Output the (X, Y) coordinate of the center of the cell containing the given text.  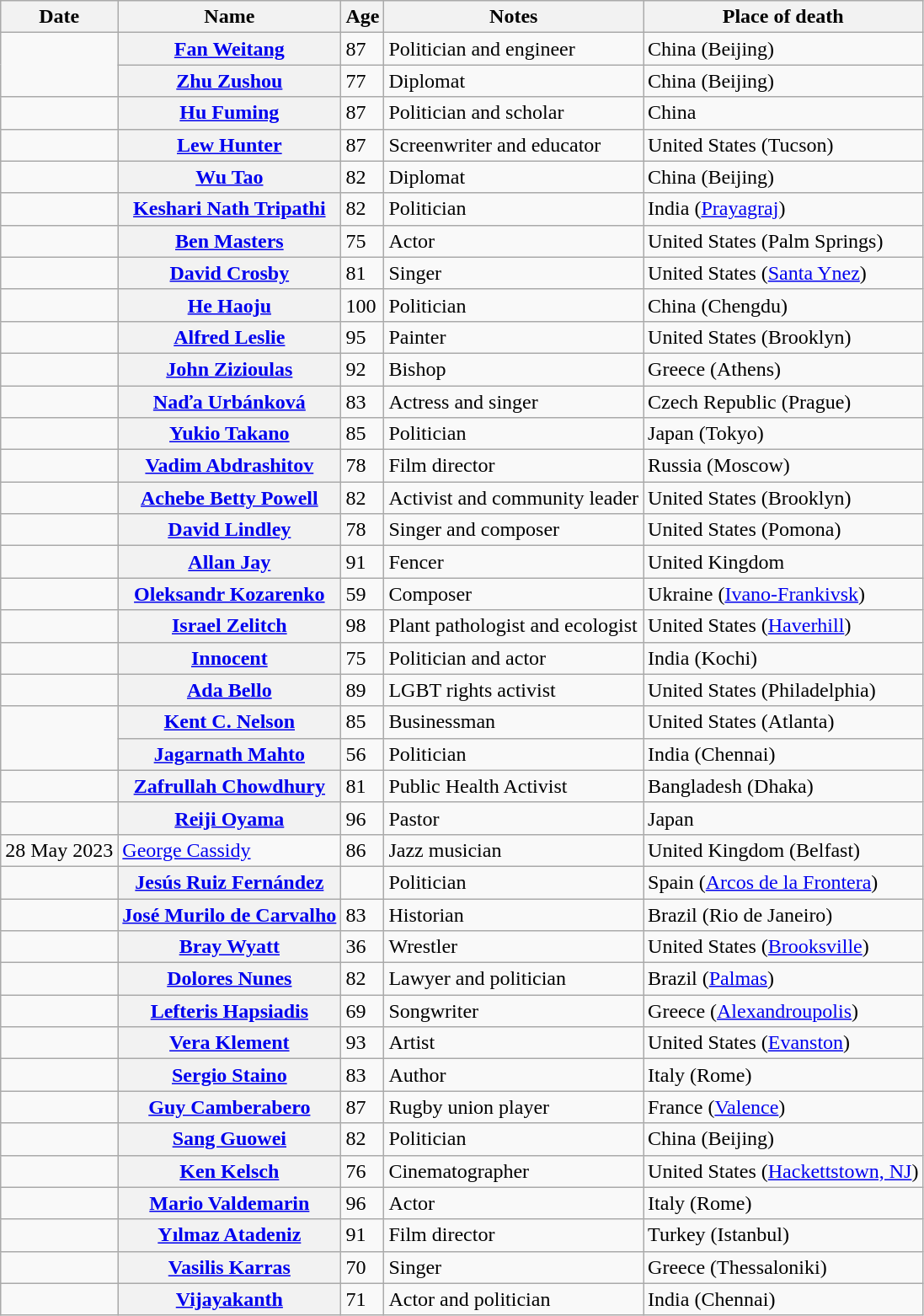
Yılmaz Atadeniz (229, 1235)
United States (Pomona) (783, 530)
China (783, 113)
Lawyer and politician (514, 979)
Vijayakanth (229, 1299)
Oleksandr Kozarenko (229, 594)
Keshari Nath Tripathi (229, 209)
United States (Hackettstown, NJ) (783, 1171)
Achebe Betty Powell (229, 498)
Songwriter (514, 1011)
Naďa Urbánková (229, 402)
United States (Santa Ynez) (783, 273)
Jagarnath Mahto (229, 754)
Jesús Ruiz Fernández (229, 882)
Japan (Tokyo) (783, 434)
United States (Palm Springs) (783, 241)
Brazil (Rio de Janeiro) (783, 914)
95 (362, 337)
Author (514, 1075)
Composer (514, 594)
Russia (Moscow) (783, 466)
Vasilis Karras (229, 1267)
Fan Weitang (229, 49)
56 (362, 754)
David Crosby (229, 273)
Politician and actor (514, 658)
Ken Kelsch (229, 1171)
69 (362, 1011)
He Haoju (229, 305)
George Cassidy (229, 850)
Lew Hunter (229, 145)
Painter (514, 337)
Singer and composer (514, 530)
Artist (514, 1043)
71 (362, 1299)
United States (Atlanta) (783, 722)
Ada Bello (229, 690)
Screenwriter and educator (514, 145)
86 (362, 850)
Bishop (514, 369)
Israel Zelitch (229, 626)
China (Chengdu) (783, 305)
Rugby union player (514, 1107)
United Kingdom (Belfast) (783, 850)
Cinematographer (514, 1171)
Innocent (229, 658)
Lefteris Hapsiadis (229, 1011)
India (Kochi) (783, 658)
Politician and engineer (514, 49)
Czech Republic (Prague) (783, 402)
92 (362, 369)
Actress and singer (514, 402)
Pastor (514, 818)
89 (362, 690)
Wu Tao (229, 177)
Vera Klement (229, 1043)
Kent C. Nelson (229, 722)
David Lindley (229, 530)
36 (362, 947)
Guy Camberabero (229, 1107)
José Murilo de Carvalho (229, 914)
John Zizioulas (229, 369)
Jazz musician (514, 850)
Sergio Staino (229, 1075)
Place of death (783, 17)
Hu Fuming (229, 113)
Bray Wyatt (229, 947)
Alfred Leslie (229, 337)
Businessman (514, 722)
Vadim Abdrashitov (229, 466)
Greece (Alexandroupolis) (783, 1011)
India (Prayagraj) (783, 209)
France (Valence) (783, 1107)
59 (362, 594)
Allan Jay (229, 562)
Name (229, 17)
Activist and community leader (514, 498)
Age (362, 17)
Mario Valdemarin (229, 1203)
Yukio Takano (229, 434)
Zhu Zushou (229, 81)
Ukraine (Ivano-Frankivsk) (783, 594)
Politician and scholar (514, 113)
Greece (Athens) (783, 369)
Reiji Oyama (229, 818)
77 (362, 81)
United States (Brooksville) (783, 947)
Sang Guowei (229, 1139)
Historian (514, 914)
United States (Tucson) (783, 145)
Dolores Nunes (229, 979)
LGBT rights activist (514, 690)
United States (Haverhill) (783, 626)
United States (Philadelphia) (783, 690)
100 (362, 305)
Zafrullah Chowdhury (229, 786)
Fencer (514, 562)
Brazil (Palmas) (783, 979)
Bangladesh (Dhaka) (783, 786)
Japan (783, 818)
70 (362, 1267)
98 (362, 626)
Actor and politician (514, 1299)
United Kingdom (783, 562)
Spain (Arcos de la Frontera) (783, 882)
Notes (514, 17)
Turkey (Istanbul) (783, 1235)
93 (362, 1043)
76 (362, 1171)
28 May 2023 (59, 850)
Greece (Thessaloniki) (783, 1267)
Wrestler (514, 947)
Public Health Activist (514, 786)
Date (59, 17)
Plant pathologist and ecologist (514, 626)
Ben Masters (229, 241)
United States (Evanston) (783, 1043)
